Identify which cell holds the provided text, then report its (X, Y) central coordinate. 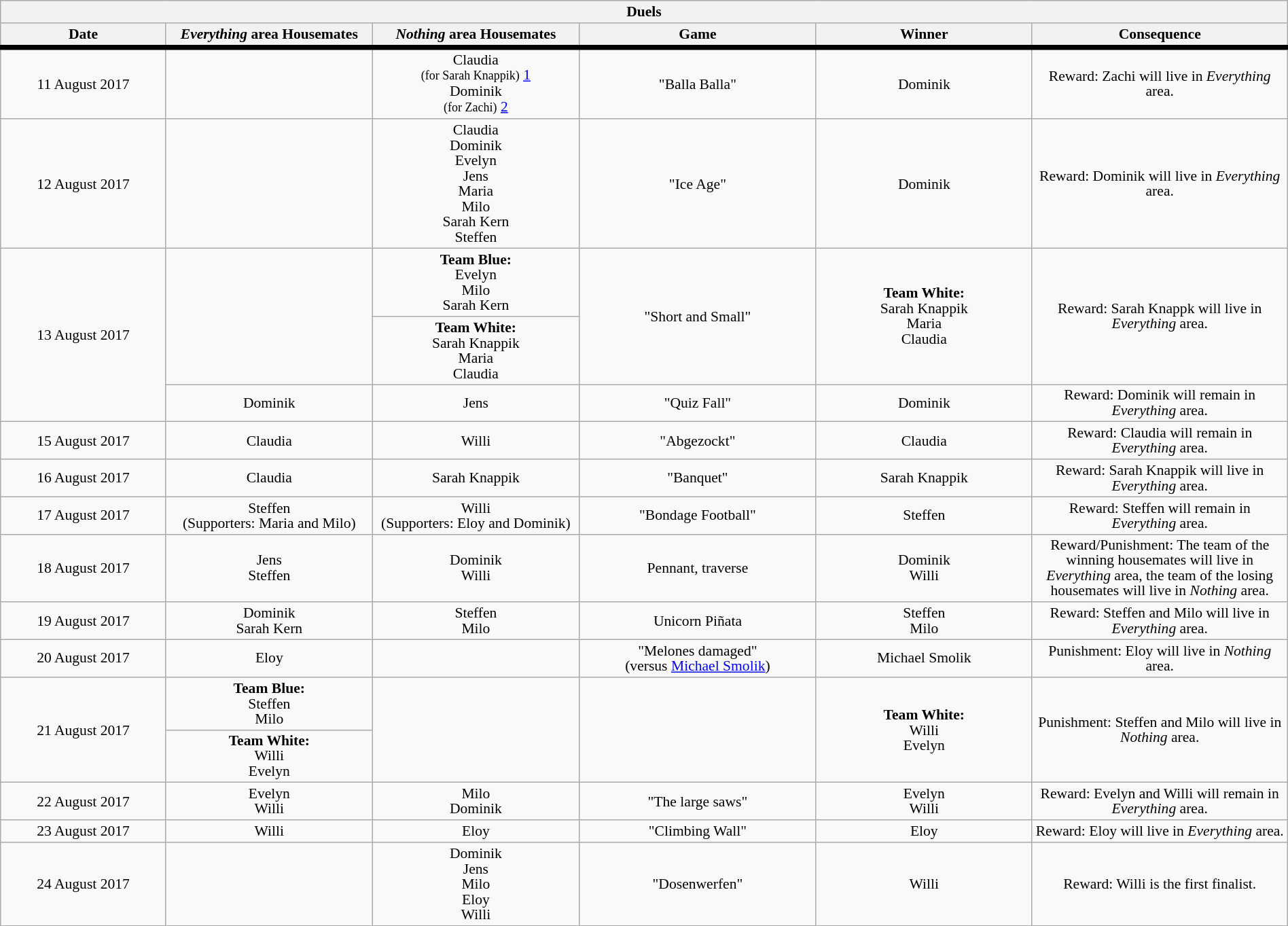
Steffen(Supporters: Maria and Milo) (269, 515)
13 August 2017 (84, 336)
Nothing area Housemates (476, 35)
Consequence (1160, 35)
15 August 2017 (84, 440)
Reward: Evelyn and Willi will remain in Everything area. (1160, 802)
18 August 2017 (84, 568)
"Quiz Fall" (697, 404)
Reward: Steffen and Milo will live in Everything area. (1160, 621)
Everything area Housemates (269, 35)
DominikJensMiloEloyWilli (476, 885)
"Abgezockt" (697, 440)
Reward: Dominik will remain in Everything area. (1160, 404)
Team Blue:EvelynMiloSarah Kern (476, 283)
Reward: Eloy will live in Everything area. (1160, 832)
Winner (924, 35)
MiloDominik (476, 802)
17 August 2017 (84, 515)
Punishment: Eloy will live in Nothing area. (1160, 659)
Reward: Willi is the first finalist. (1160, 885)
Reward: Steffen will remain in Everything area. (1160, 515)
Reward: Dominik will live in Everything area. (1160, 184)
12 August 2017 (84, 184)
"Balla Balla" (697, 83)
16 August 2017 (84, 478)
Steffen (924, 515)
Punishment: Steffen and Milo will live in Nothing area. (1160, 730)
Claudia(for Sarah Knappik) 1Dominik(for Zachi) 2 (476, 83)
"Bondage Football" (697, 515)
"Dosenwerfen" (697, 885)
"Short and Small" (697, 317)
Jens (476, 404)
Duels (644, 12)
24 August 2017 (84, 885)
20 August 2017 (84, 659)
"Climbing Wall" (697, 832)
JensSteffen (269, 568)
"Melones damaged" (versus Michael Smolik) (697, 659)
Reward: Claudia will remain in Everything area. (1160, 440)
Game (697, 35)
Unicorn Piñata (697, 621)
Date (84, 35)
23 August 2017 (84, 832)
Reward: Sarah Knappk will live in Everything area. (1160, 317)
Reward: Sarah Knappik will live in Everything area. (1160, 478)
Willi(Supporters: Eloy and Dominik) (476, 515)
Pennant, traverse (697, 568)
"Banquet" (697, 478)
19 August 2017 (84, 621)
ClaudiaDominikEvelynJensMariaMiloSarah KernSteffen (476, 184)
22 August 2017 (84, 802)
"The large saws" (697, 802)
Team Blue:SteffenMilo (269, 704)
Reward: Zachi will live in Everything area. (1160, 83)
"Ice Age" (697, 184)
11 August 2017 (84, 83)
Michael Smolik (924, 659)
DominikSarah Kern (269, 621)
Reward/Punishment: The team of the winning housemates will live in Everything area, the team of the losing housemates will live in Nothing area. (1160, 568)
21 August 2017 (84, 730)
